Scan for the cell matching the given text and deliver its (X, Y) coordinate at center. 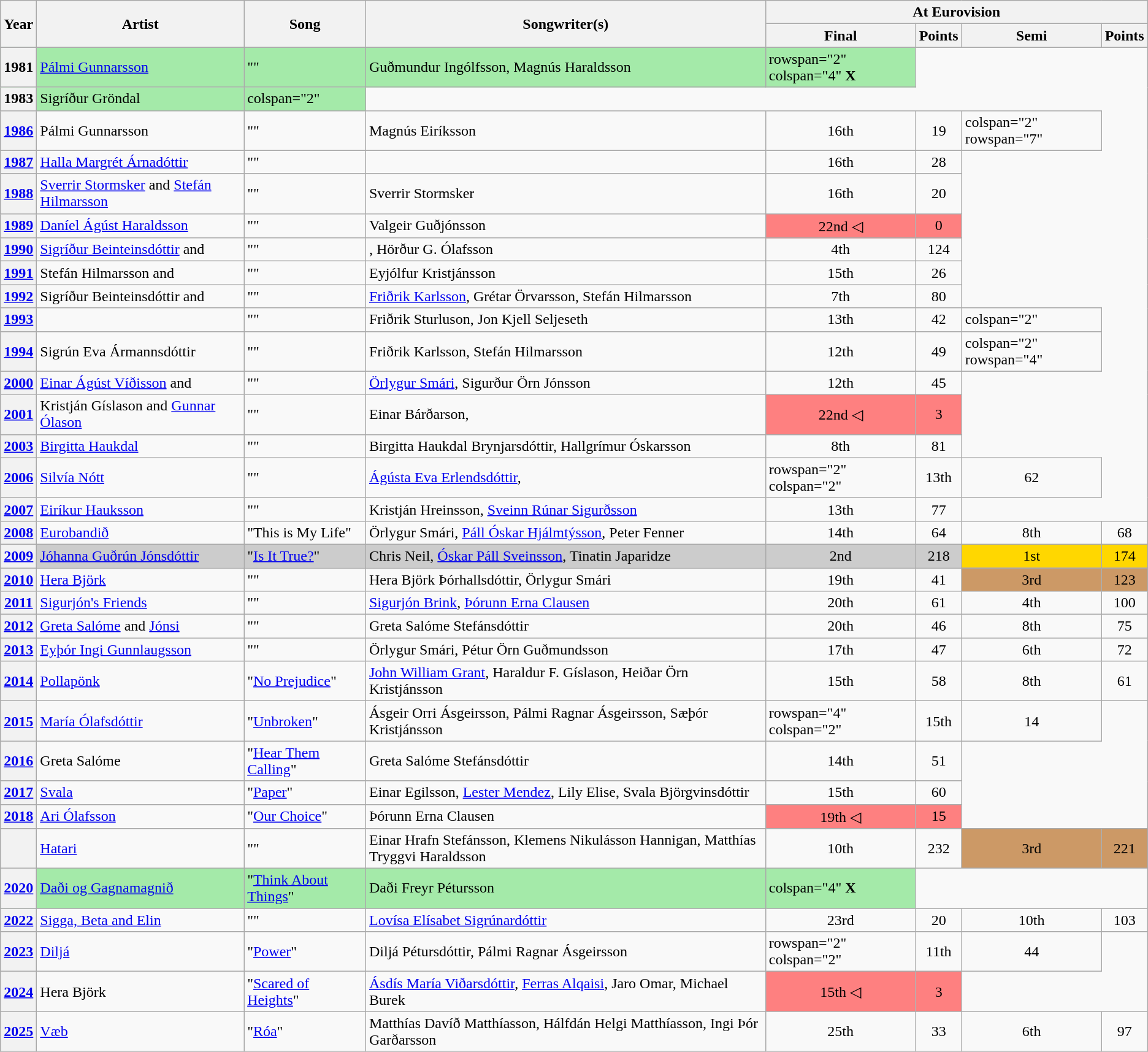
2010 (18, 580)
2012 (18, 626)
"This is My Life" (305, 532)
Sigríður Gröndal (140, 99)
2022 (18, 920)
Jóhanna Guðrún Jónsdóttir (140, 556)
19 (938, 130)
Artist (140, 24)
Final (840, 36)
Friðrik Karlsson, Stefán Hilmarsson (565, 351)
Greta Salóme (140, 761)
2nd (840, 556)
, Hörður G. Ólafsson (565, 250)
11th (938, 952)
John William Grant, Haraldur F. Gíslason, Heiðar Örn Kristjánsson (565, 681)
"Power" (305, 952)
218 (938, 556)
7th (840, 296)
Daði Freyr Pétursson (565, 888)
Semi (1031, 36)
17th (840, 650)
Örlygur Smári, Páll Óskar Hjálmtýsson, Peter Fenner (565, 532)
14 (1031, 721)
19th ◁ (840, 816)
Valgeir Guðjónsson (565, 226)
Guðmundur Ingólfsson, Magnús Haraldsson (565, 67)
Kristján Gíslason and Gunnar Ólason (140, 415)
Sverrir Stormsker and Stefán Hilmarsson (140, 194)
25th (840, 1032)
Pollapönk (140, 681)
174 (1125, 556)
2014 (18, 681)
Einar Egilsson, Lester Mendez, Lily Elise, Svala Björgvinsdóttir (565, 793)
2007 (18, 509)
"Scared of Heights" (305, 991)
Væb (140, 1032)
2020 (18, 888)
colspan="4" X (840, 888)
1991 (18, 273)
Eurobandið (140, 532)
81 (938, 446)
15th ◁ (840, 991)
Halla Margrét Árnadóttir (140, 162)
19th (840, 580)
Diljá (140, 952)
1992 (18, 296)
28 (938, 162)
Hera Björk Þórhallsdóttir, Örlygur Smári (565, 580)
1990 (18, 250)
64 (938, 532)
1994 (18, 351)
colspan="2" rowspan="4" (1031, 351)
Örlygur Smári, Pétur Örn Guðmundsson (565, 650)
María Ólafsdóttir (140, 721)
45 (938, 383)
1st (1031, 556)
62 (1031, 477)
Þórunn Erna Clausen (565, 816)
rowspan="2" colspan="4" X (840, 67)
68 (1125, 532)
Eyjólfur Kristjánsson (565, 273)
Daði og Gagnamagnið (140, 888)
15 (938, 816)
Svala (140, 793)
72 (1125, 650)
232 (938, 849)
colspan="2" rowspan="7" (1031, 130)
33 (938, 1032)
Friðrik Sturluson, Jon Kjell Seljeseth (565, 320)
47 (938, 650)
Einar Ágúst Víðisson and (140, 383)
2023 (18, 952)
2017 (18, 793)
2025 (18, 1032)
Einar Bárðarson, (565, 415)
Stefán Hilmarsson and (140, 273)
2003 (18, 446)
Ásgeir Orri Ásgeirsson, Pálmi Ragnar Ásgeirsson, Sæþór Kristjánsson (565, 721)
Greta Salóme and Jónsi (140, 626)
"Is It True?" (305, 556)
1989 (18, 226)
Birgitta Haukdal (140, 446)
100 (1125, 603)
Ari Ólafsson (140, 816)
Songwriter(s) (565, 24)
49 (938, 351)
77 (938, 509)
1986 (18, 130)
"Unbroken" (305, 721)
"Hear Them Calling" (305, 761)
Sverrir Stormsker (565, 194)
Lovísa Elísabet Sigrúnardóttir (565, 920)
Eiríkur Hauksson (140, 509)
1981 (18, 67)
1983 (18, 99)
26 (938, 273)
Örlygur Smári, Sigurður Örn Jónsson (565, 383)
103 (1125, 920)
2024 (18, 991)
2000 (18, 383)
rowspan="4" colspan="2" (840, 721)
2018 (18, 816)
221 (1125, 849)
2006 (18, 477)
Song (305, 24)
Einar Hrafn Stefánsson, Klemens Nikulásson Hannigan, Matthías Tryggvi Haraldsson (565, 849)
Diljá Pétursdóttir, Pálmi Ragnar Ásgeirsson (565, 952)
Eyþór Ingi Gunnlaugsson (140, 650)
2013 (18, 650)
46 (938, 626)
97 (1125, 1032)
41 (938, 580)
Daníel Ágúst Haraldsson (140, 226)
Ágústa Eva Erlendsdóttir, (565, 477)
1987 (18, 162)
44 (1031, 952)
42 (938, 320)
Silvía Nótt (140, 477)
Kristján Hreinsson, Sveinn Rúnar Sigurðsson (565, 509)
"Our Choice" (305, 816)
2015 (18, 721)
2011 (18, 603)
2016 (18, 761)
23rd (840, 920)
At Eurovision (957, 12)
Sigga, Beta and Elin (140, 920)
2001 (18, 415)
Friðrik Karlsson, Grétar Örvarsson, Stefán Hilmarsson (565, 296)
Sigurjón Brink, Þórunn Erna Clausen (565, 603)
Magnús Eiríksson (565, 130)
Birgitta Haukdal Brynjarsdóttir, Hallgrímur Óskarsson (565, 446)
51 (938, 761)
80 (938, 296)
2008 (18, 532)
124 (938, 250)
Ásdís María Viðarsdóttir, Ferras Alqaisi, Jaro Omar, Michael Burek (565, 991)
"No Prejudice" (305, 681)
Chris Neil, Óskar Páll Sveinsson, Tinatin Japaridze (565, 556)
Sigurjón's Friends (140, 603)
Sigrún Eva Ármannsdóttir (140, 351)
60 (938, 793)
"Róa" (305, 1032)
Hatari (140, 849)
Year (18, 24)
58 (938, 681)
1993 (18, 320)
Matthías Davíð Matthíasson, Hálfdán Helgi Matthíasson, Ingi Þór Garðarsson (565, 1032)
2009 (18, 556)
"Paper" (305, 793)
0 (938, 226)
123 (1125, 580)
1988 (18, 194)
75 (1125, 626)
"Think About Things" (305, 888)
